From the cell containing the given text, extract its center point as (X, Y) coordinate. 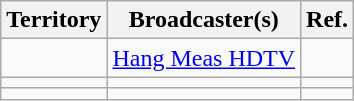
Broadcaster(s) (204, 20)
Ref. (328, 20)
Hang Meas HDTV (204, 58)
Territory (54, 20)
